Search for the cell housing the specified text and yield its [x, y] center coordinate. 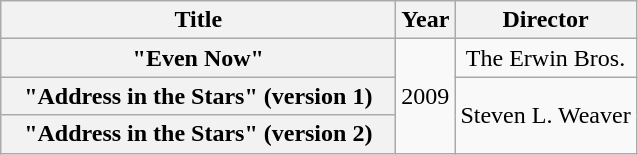
Year [426, 20]
Director [546, 20]
Title [198, 20]
"Even Now" [198, 58]
Steven L. Weaver [546, 115]
"Address in the Stars" (version 1) [198, 96]
"Address in the Stars" (version 2) [198, 134]
The Erwin Bros. [546, 58]
2009 [426, 96]
